Provide the [x, y] coordinate of the cell's center where the given text is located.  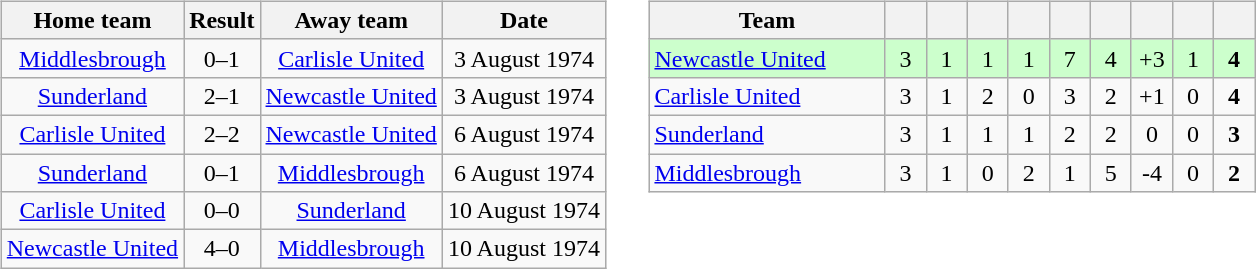
2–2 [222, 134]
5 [1110, 173]
7 [1070, 58]
+1 [1152, 96]
+3 [1152, 58]
Date [524, 20]
Result [222, 20]
0–0 [222, 211]
Home team [92, 20]
2–1 [222, 96]
Away team [351, 20]
-4 [1152, 173]
4–0 [222, 249]
Team [767, 20]
